Return the (X, Y) coordinate for the center point of the cell that contains the specified text.  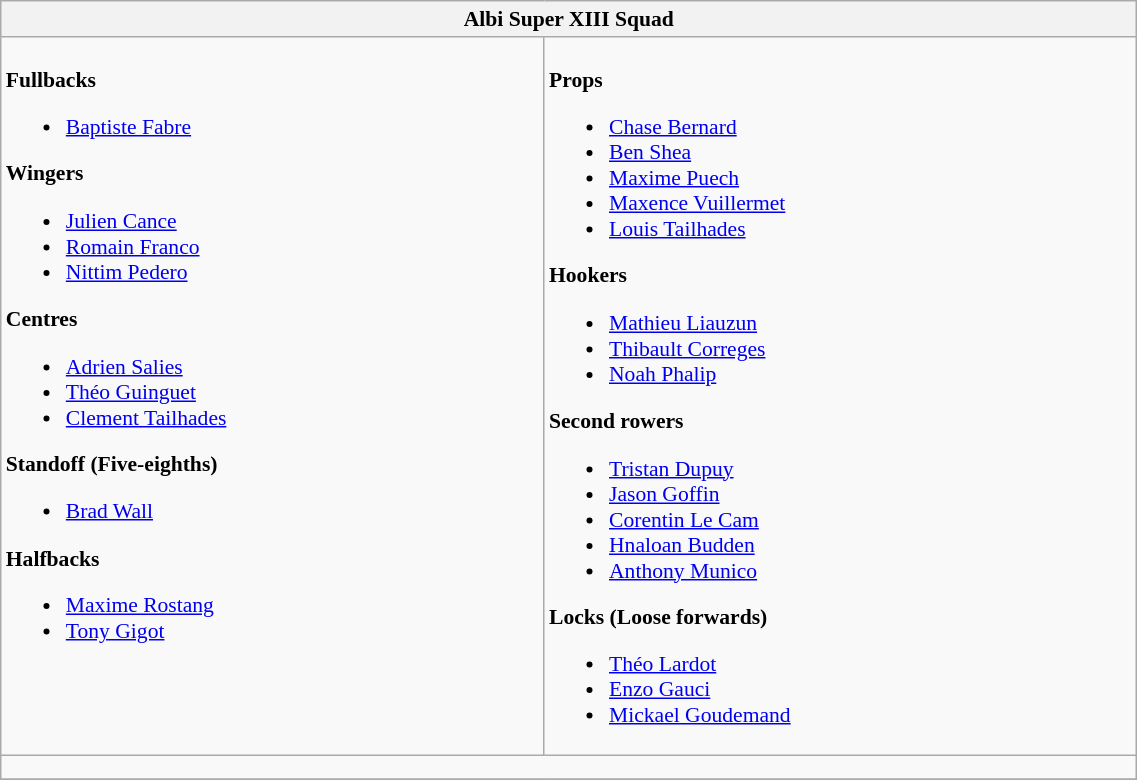
Albi Super XIII Squad (569, 19)
